Pinpoint the cell where the given text exists, returning its [X, Y] midpoint coordinate. 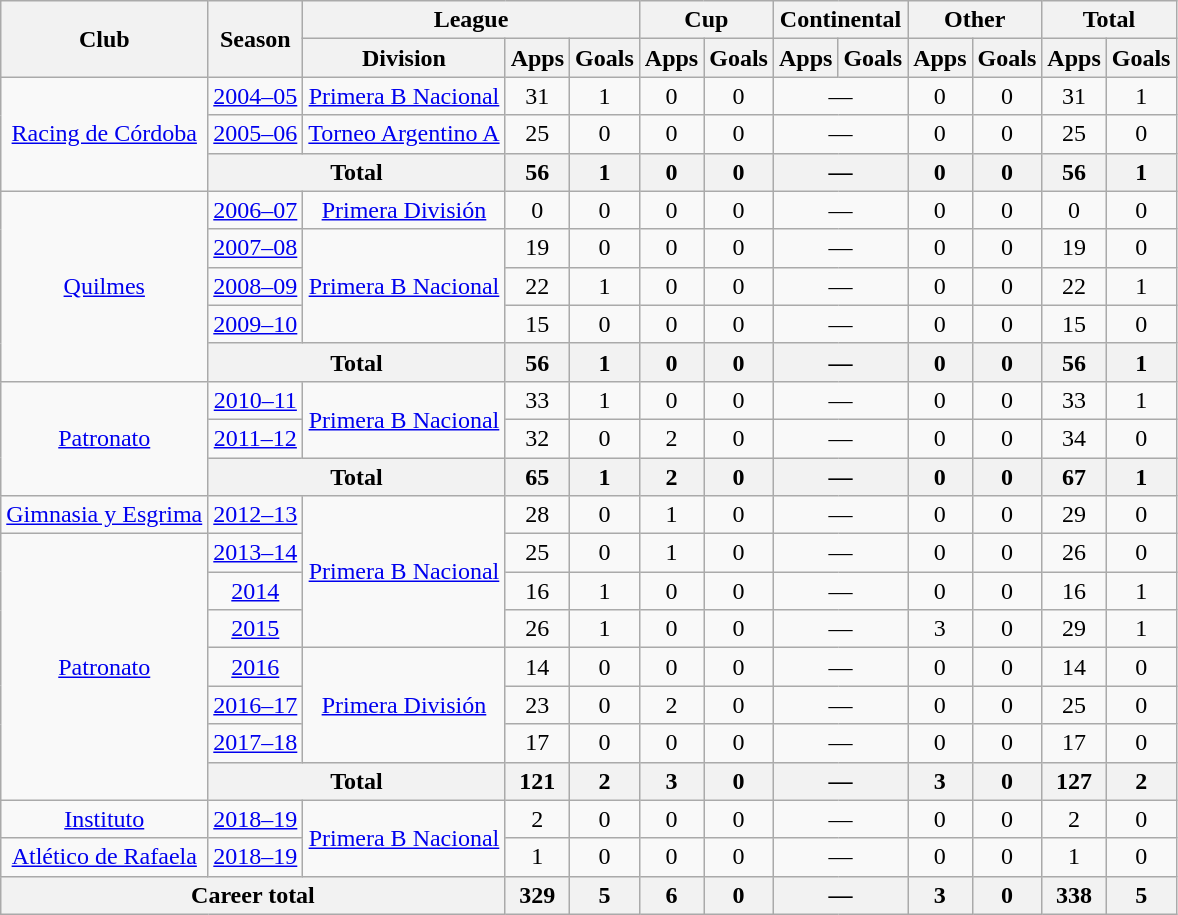
Gimnasia y Esgrima [104, 515]
2005–06 [256, 134]
6 [671, 895]
Instituto [104, 819]
67 [1074, 477]
Atlético de Rafaela [104, 857]
2006–07 [256, 210]
League [471, 20]
2014 [256, 591]
Cup [706, 20]
32 [537, 438]
28 [537, 515]
Season [256, 39]
Club [104, 39]
121 [537, 781]
2010–11 [256, 400]
2017–18 [256, 743]
2009–10 [256, 324]
34 [1074, 438]
2016–17 [256, 705]
Other [975, 20]
338 [1074, 895]
Torneo Argentino A [404, 134]
Racing de Córdoba [104, 134]
2007–08 [256, 248]
Quilmes [104, 286]
2004–05 [256, 96]
2015 [256, 629]
Division [404, 58]
2013–14 [256, 553]
2016 [256, 667]
65 [537, 477]
2011–12 [256, 438]
2008–09 [256, 286]
23 [537, 705]
127 [1074, 781]
329 [537, 895]
2012–13 [256, 515]
Continental [840, 20]
Career total [253, 895]
